Return the (X, Y) coordinate for the center point of the cell that contains the specified text.  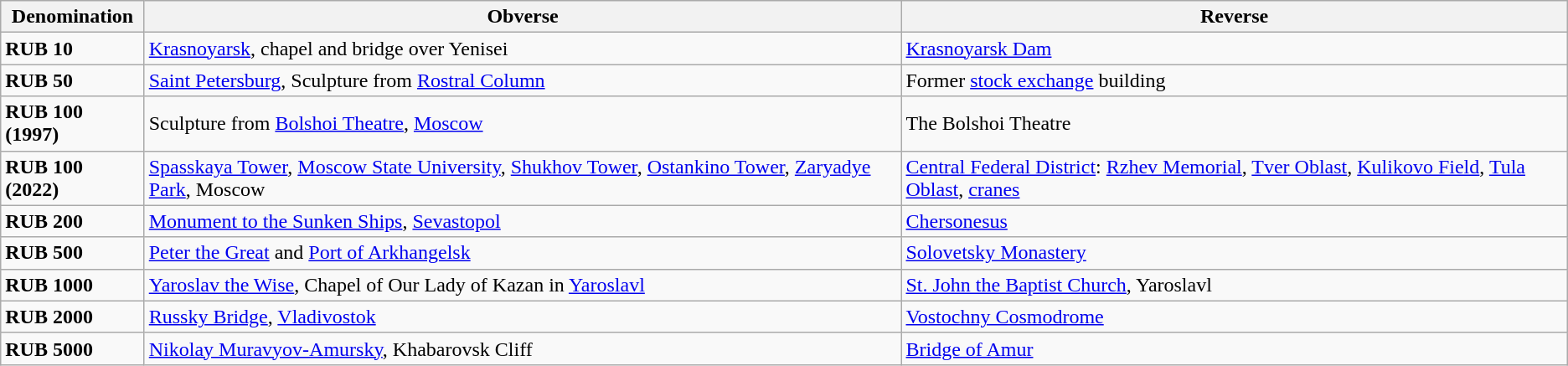
Denomination (72, 17)
RUB 50 (72, 80)
Monument to the Sunken Ships, Sevastopol (523, 221)
Reverse (1235, 17)
RUB 200 (72, 221)
RUB 10 (72, 49)
Sculpture from Bolshoi Theatre, Moscow (523, 124)
Nikolay Muravyov-Amursky, Khabarovsk Cliff (523, 348)
St. John the Baptist Church, Yaroslavl (1235, 285)
Central Federal District: Rzhev Memorial, Tver Oblast, Kulikovo Field, Tula Oblast, cranes (1235, 178)
Obverse (523, 17)
Russky Bridge, Vladivostok (523, 317)
Yaroslav the Wise, Chapel of Our Lady of Kazan in Yaroslavl (523, 285)
RUB 2000 (72, 317)
Former stock exchange building (1235, 80)
RUB 100 (1997) (72, 124)
RUB 1000 (72, 285)
Vostochny Cosmodrome (1235, 317)
Krasnoyarsk, chapel and bridge over Yenisei (523, 49)
Bridge of Amur (1235, 348)
Solovetsky Monastery (1235, 253)
RUB 100 (2022) (72, 178)
RUB 500 (72, 253)
The Bolshoi Theatre (1235, 124)
Saint Petersburg, Sculpture from Rostral Column (523, 80)
Peter the Great and Port of Arkhangelsk (523, 253)
Spasskaya Tower, Moscow State University, Shukhov Tower, Ostankino Tower, Zaryadye Park, Moscow (523, 178)
Krasnoyarsk Dam (1235, 49)
RUB 5000 (72, 348)
Chersonesus (1235, 221)
